Capture the cell that displays the provided text and extract its (X, Y) central coordinate. 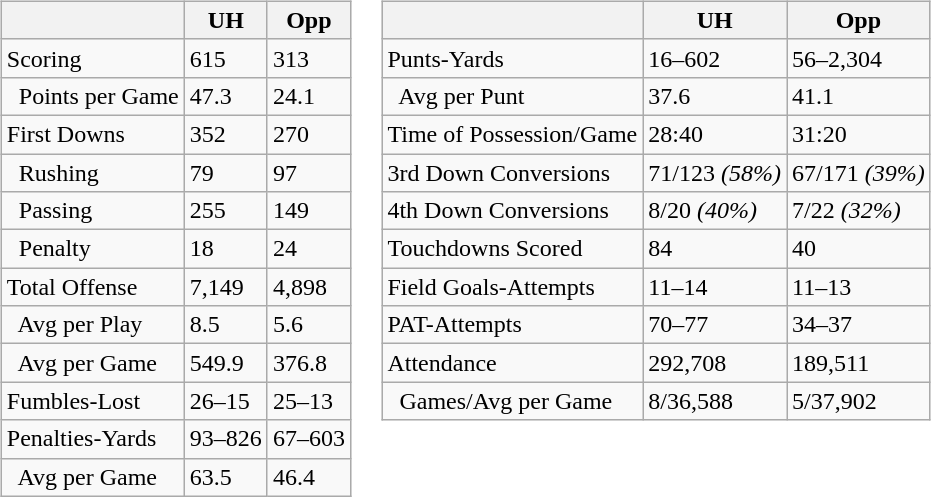
255 (226, 211)
18 (226, 249)
67–603 (308, 439)
7/22 (32%) (858, 211)
Avg per Punt (512, 96)
84 (715, 249)
3rd Down Conversions (512, 173)
34–37 (858, 325)
270 (308, 134)
28:40 (715, 134)
Punts-Yards (512, 58)
47.3 (226, 96)
4th Down Conversions (512, 211)
24.1 (308, 96)
31:20 (858, 134)
First Downs (92, 134)
Penalty (92, 249)
8/36,588 (715, 401)
63.5 (226, 477)
Penalties-Yards (92, 439)
37.6 (715, 96)
46.4 (308, 477)
Total Offense (92, 287)
24 (308, 249)
8/20 (40%) (715, 211)
Attendance (512, 363)
Points per Game (92, 96)
7,149 (226, 287)
5/37,902 (858, 401)
16–602 (715, 58)
5.6 (308, 325)
549.9 (226, 363)
Rushing (92, 173)
313 (308, 58)
Field Goals-Attempts (512, 287)
615 (226, 58)
352 (226, 134)
11–14 (715, 287)
4,898 (308, 287)
11–13 (858, 287)
292,708 (715, 363)
25–13 (308, 401)
97 (308, 173)
Fumbles-Lost (92, 401)
149 (308, 211)
70–77 (715, 325)
67/171 (39%) (858, 173)
Passing (92, 211)
Avg per Play (92, 325)
40 (858, 249)
Scoring (92, 58)
26–15 (226, 401)
41.1 (858, 96)
79 (226, 173)
93–826 (226, 439)
8.5 (226, 325)
71/123 (58%) (715, 173)
Games/Avg per Game (512, 401)
Touchdowns Scored (512, 249)
PAT-Attempts (512, 325)
56–2,304 (858, 58)
376.8 (308, 363)
189,511 (858, 363)
Time of Possession/Game (512, 134)
